Find where the given text appears and provide that cell's center as (X, Y) coordinate. 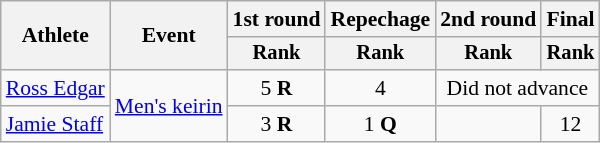
5 R (277, 88)
Did not advance (517, 88)
Final (570, 19)
Athlete (56, 36)
1st round (277, 19)
Repechage (380, 19)
Event (169, 36)
2nd round (488, 19)
Ross Edgar (56, 88)
Men's keirin (169, 106)
1 Q (380, 124)
Jamie Staff (56, 124)
3 R (277, 124)
4 (380, 88)
12 (570, 124)
